Search for the cell housing the specified text and yield its (X, Y) center coordinate. 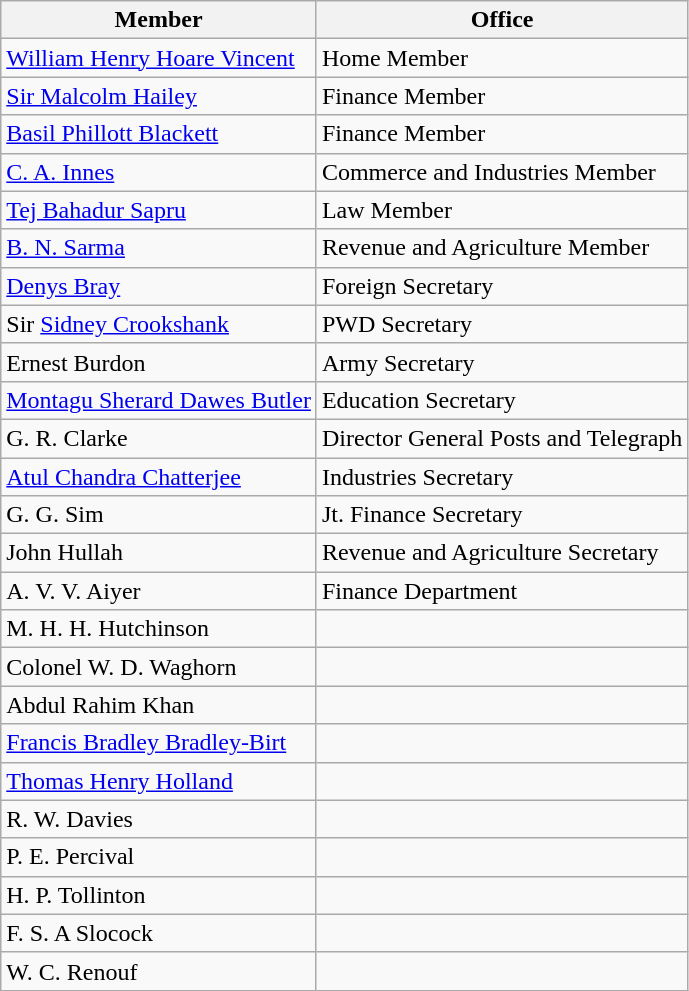
John Hullah (159, 553)
Education Secretary (502, 400)
Industries Secretary (502, 477)
Foreign Secretary (502, 286)
R. W. Davies (159, 819)
Commerce and Industries Member (502, 172)
Finance Department (502, 591)
Atul Chandra Chatterjee (159, 477)
Tej Bahadur Sapru (159, 210)
P. E. Percival (159, 857)
B. N. Sarma (159, 248)
G. G. Sim (159, 515)
Montagu Sherard Dawes Butler (159, 400)
Member (159, 20)
Denys Bray (159, 286)
G. R. Clarke (159, 438)
Francis Bradley Bradley-Birt (159, 743)
Law Member (502, 210)
William Henry Hoare Vincent (159, 58)
H. P. Tollinton (159, 895)
Basil Phillott Blackett (159, 134)
Director General Posts and Telegraph (502, 438)
C. A. Innes (159, 172)
F. S. A Slocock (159, 933)
A. V. V. Aiyer (159, 591)
Ernest Burdon (159, 362)
Home Member (502, 58)
Jt. Finance Secretary (502, 515)
Army Secretary (502, 362)
Revenue and Agriculture Member (502, 248)
Colonel W. D. Waghorn (159, 667)
Office (502, 20)
Sir Sidney Crookshank (159, 324)
Revenue and Agriculture Secretary (502, 553)
W. C. Renouf (159, 971)
PWD Secretary (502, 324)
Thomas Henry Holland (159, 781)
Sir Malcolm Hailey (159, 96)
Abdul Rahim Khan (159, 705)
M. H. H. Hutchinson (159, 629)
